Capture the cell that displays the provided text and extract its [x, y] central coordinate. 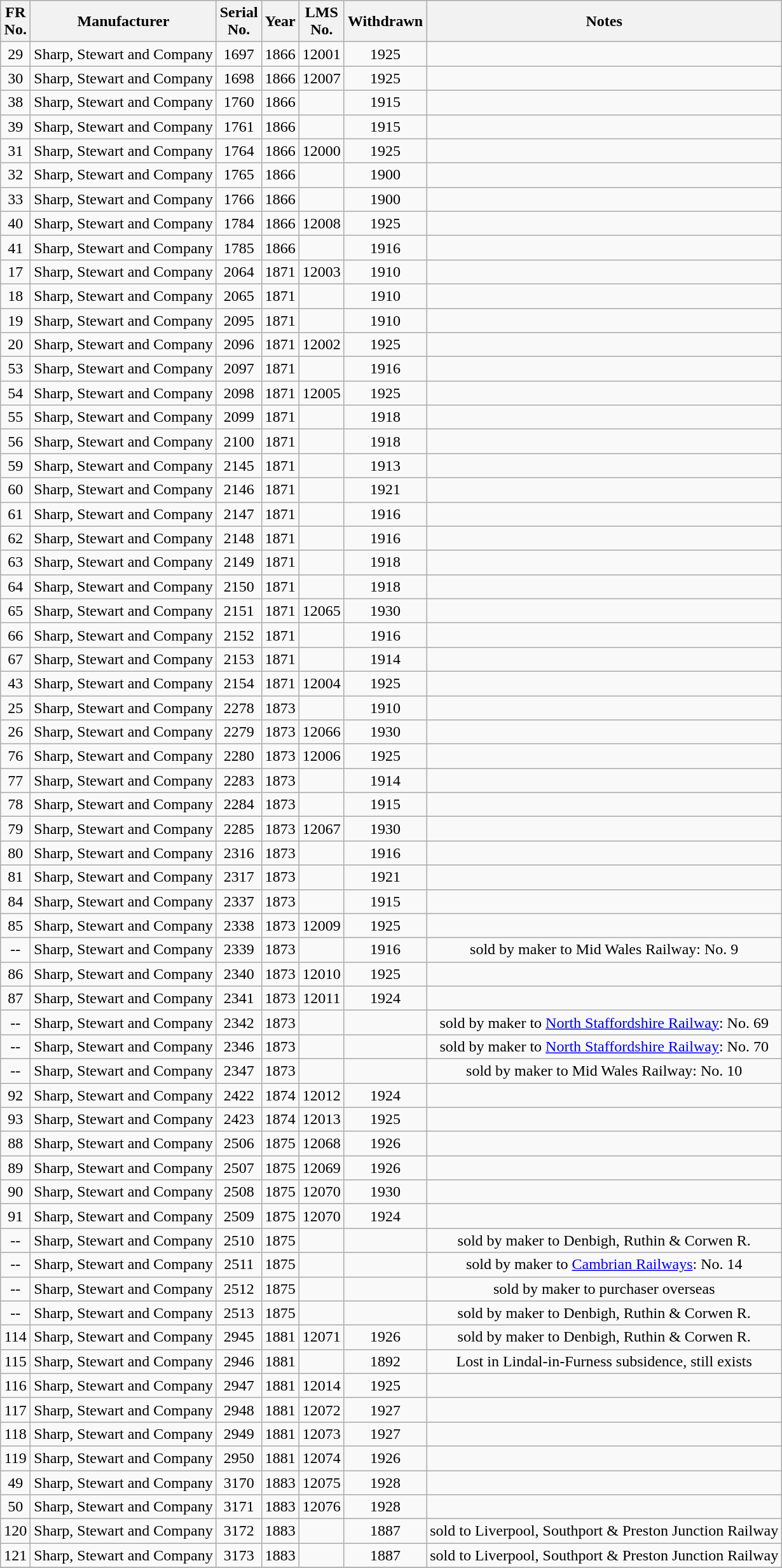
1785 [239, 247]
2509 [239, 1216]
63 [15, 562]
12008 [322, 223]
12007 [322, 78]
12010 [322, 974]
12003 [322, 272]
2339 [239, 950]
sold by maker to Mid Wales Railway: No. 9 [604, 950]
1697 [239, 54]
3173 [239, 1555]
1913 [385, 466]
76 [15, 756]
2949 [239, 1434]
3172 [239, 1531]
2337 [239, 901]
66 [15, 635]
87 [15, 998]
12069 [322, 1168]
2946 [239, 1361]
2152 [239, 635]
41 [15, 247]
2096 [239, 345]
26 [15, 732]
56 [15, 441]
2099 [239, 417]
117 [15, 1410]
12067 [322, 829]
1892 [385, 1361]
29 [15, 54]
77 [15, 781]
79 [15, 829]
2948 [239, 1410]
2513 [239, 1313]
30 [15, 78]
FRNo. [15, 22]
43 [15, 683]
Lost in Lindal-in-Furness subsidence, still exists [604, 1361]
2147 [239, 514]
2154 [239, 683]
1784 [239, 223]
53 [15, 369]
2150 [239, 586]
80 [15, 853]
12000 [322, 151]
2284 [239, 805]
67 [15, 659]
12013 [322, 1120]
2283 [239, 781]
91 [15, 1216]
89 [15, 1168]
60 [15, 490]
12075 [322, 1483]
2347 [239, 1071]
2507 [239, 1168]
1760 [239, 102]
65 [15, 611]
59 [15, 466]
118 [15, 1434]
2950 [239, 1458]
2064 [239, 272]
12005 [322, 393]
120 [15, 1531]
12073 [322, 1434]
90 [15, 1192]
12076 [322, 1507]
39 [15, 127]
2508 [239, 1192]
49 [15, 1483]
2095 [239, 320]
1761 [239, 127]
20 [15, 345]
1766 [239, 199]
2947 [239, 1385]
2341 [239, 998]
2423 [239, 1120]
2279 [239, 732]
SerialNo. [239, 22]
12001 [322, 54]
2510 [239, 1240]
2065 [239, 296]
115 [15, 1361]
85 [15, 926]
12071 [322, 1337]
88 [15, 1144]
3170 [239, 1483]
2422 [239, 1095]
2342 [239, 1022]
86 [15, 974]
92 [15, 1095]
2097 [239, 369]
1698 [239, 78]
12072 [322, 1410]
12014 [322, 1385]
2512 [239, 1289]
32 [15, 175]
93 [15, 1120]
40 [15, 223]
sold by maker to North Staffordshire Railway: No. 70 [604, 1046]
1764 [239, 151]
78 [15, 805]
2146 [239, 490]
Manufacturer [123, 22]
12006 [322, 756]
sold by maker to Mid Wales Railway: No. 10 [604, 1071]
12068 [322, 1144]
84 [15, 901]
2151 [239, 611]
18 [15, 296]
LMSNo. [322, 22]
119 [15, 1458]
12009 [322, 926]
19 [15, 320]
Notes [604, 22]
Withdrawn [385, 22]
25 [15, 708]
2145 [239, 466]
1765 [239, 175]
116 [15, 1385]
2317 [239, 877]
2506 [239, 1144]
31 [15, 151]
2148 [239, 538]
2098 [239, 393]
64 [15, 586]
12004 [322, 683]
2346 [239, 1046]
2153 [239, 659]
sold by maker to purchaser overseas [604, 1289]
2338 [239, 926]
114 [15, 1337]
sold by maker to North Staffordshire Railway: No. 69 [604, 1022]
12011 [322, 998]
12002 [322, 345]
2511 [239, 1265]
2340 [239, 974]
38 [15, 102]
2278 [239, 708]
121 [15, 1555]
50 [15, 1507]
2285 [239, 829]
2149 [239, 562]
2100 [239, 441]
81 [15, 877]
12066 [322, 732]
12065 [322, 611]
2945 [239, 1337]
33 [15, 199]
55 [15, 417]
2280 [239, 756]
61 [15, 514]
17 [15, 272]
54 [15, 393]
Year [280, 22]
62 [15, 538]
12012 [322, 1095]
3171 [239, 1507]
2316 [239, 853]
12074 [322, 1458]
sold by maker to Cambrian Railways: No. 14 [604, 1265]
